Capture the cell that displays the provided text and extract its [x, y] central coordinate. 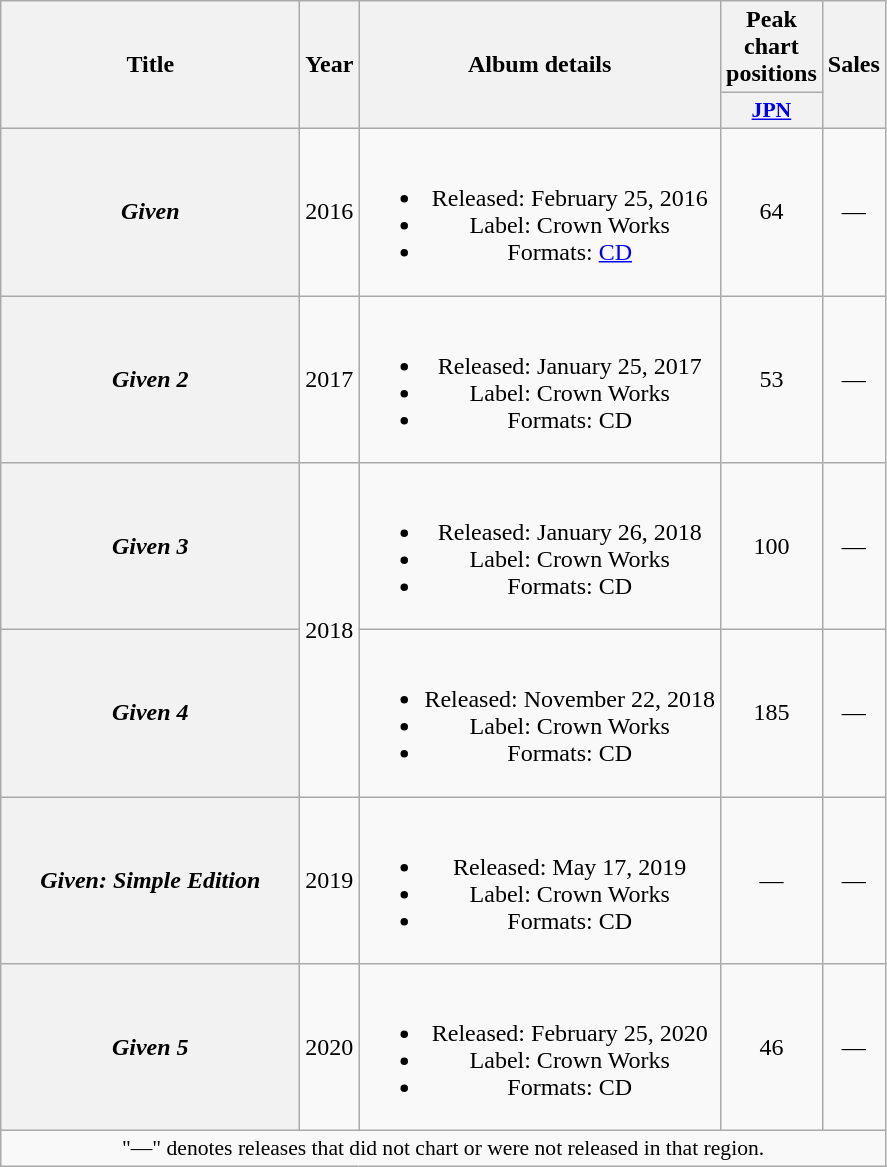
Released: January 25, 2017Label: Crown WorksFormats: CD [540, 380]
Released: February 25, 2020Label: Crown WorksFormats: CD [540, 1048]
Released: May 17, 2019Label: Crown WorksFormats: CD [540, 880]
2017 [330, 380]
Released: November 22, 2018Label: Crown WorksFormats: CD [540, 714]
Sales [854, 65]
53 [772, 380]
2018 [330, 630]
Given 3 [150, 546]
Title [150, 65]
Given: Simple Edition [150, 880]
Given 2 [150, 380]
Given 4 [150, 714]
JPN [772, 111]
Released: February 25, 2016Label: Crown WorksFormats: CD [540, 212]
2020 [330, 1048]
185 [772, 714]
Given [150, 212]
100 [772, 546]
Peak chart positions [772, 47]
Album details [540, 65]
2019 [330, 880]
2016 [330, 212]
46 [772, 1048]
64 [772, 212]
Year [330, 65]
Released: January 26, 2018Label: Crown WorksFormats: CD [540, 546]
"—" denotes releases that did not chart or were not released in that region. [444, 1149]
Given 5 [150, 1048]
